Find where the given text appears and provide that cell's center as (X, Y) coordinate. 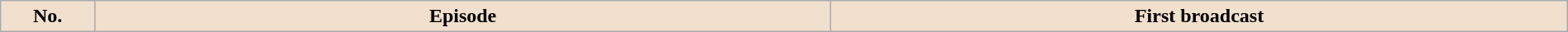
First broadcast (1199, 16)
No. (48, 16)
Episode (462, 16)
